Capture the cell that displays the provided text and extract its [X, Y] central coordinate. 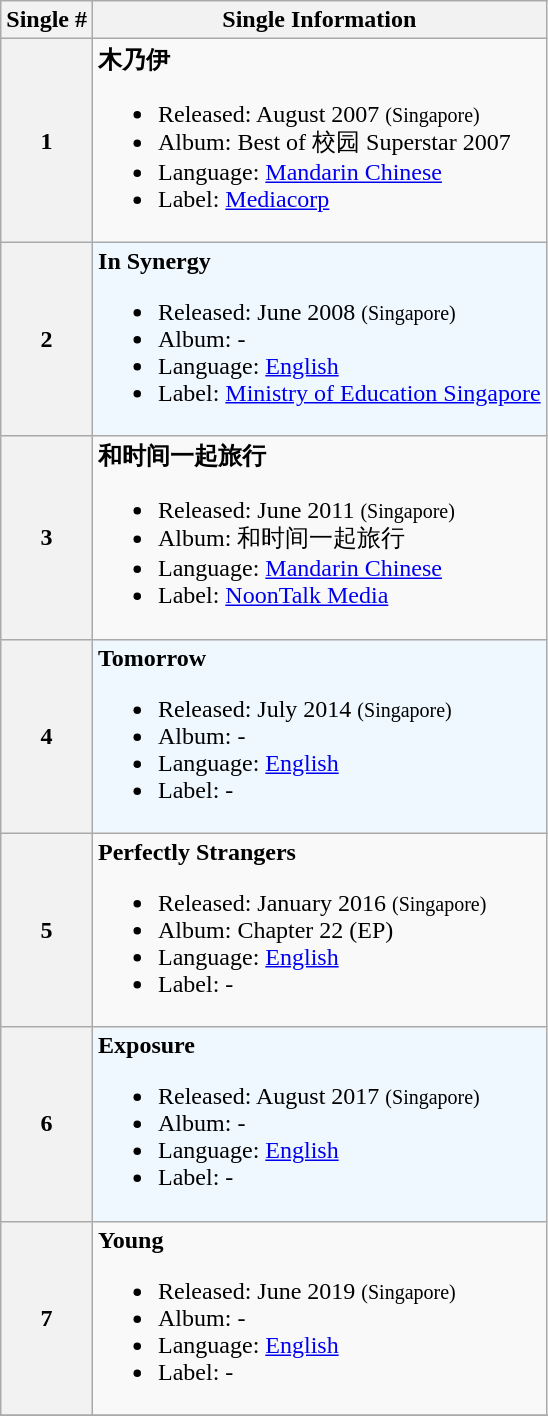
木乃伊Released: August 2007 (Singapore)Album: Best of 校园 Superstar 2007Language: Mandarin ChineseLabel: Mediacorp [320, 140]
6 [47, 1124]
和时间一起旅行Released: June 2011 (Singapore)Album: 和时间一起旅行Language: Mandarin ChineseLabel: NoonTalk Media [320, 538]
Single # [47, 20]
Perfectly StrangersReleased: January 2016 (Singapore)Album: Chapter 22 (EP)Language: EnglishLabel: - [320, 930]
ExposureReleased: August 2017 (Singapore)Album: -Language: EnglishLabel: - [320, 1124]
5 [47, 930]
1 [47, 140]
4 [47, 736]
YoungReleased: June 2019 (Singapore)Album: -Language: EnglishLabel: - [320, 1318]
7 [47, 1318]
In SynergyReleased: June 2008 (Singapore)Album: -Language: EnglishLabel: Ministry of Education Singapore [320, 339]
2 [47, 339]
TomorrowReleased: July 2014 (Singapore)Album: -Language: EnglishLabel: - [320, 736]
Single Information [320, 20]
3 [47, 538]
